Determine the [X, Y] coordinate at the center of the cell enclosing the given text.  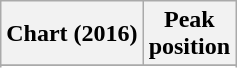
Peakposition [189, 34]
Chart (2016) [72, 34]
